Identify which cell holds the provided text, then report its (x, y) central coordinate. 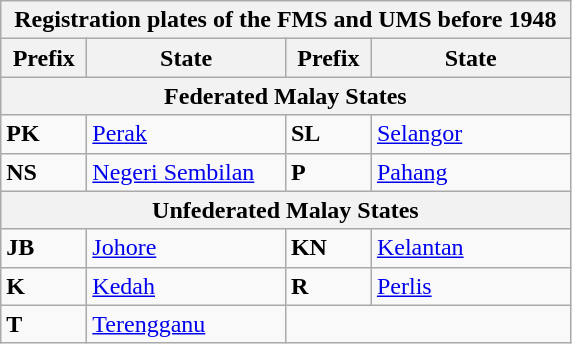
Registration plates of the FMS and UMS before 1948 (286, 20)
Selangor (470, 134)
R (328, 286)
Kedah (186, 286)
NS (44, 172)
K (44, 286)
Perak (186, 134)
KN (328, 248)
Negeri Sembilan (186, 172)
Johore (186, 248)
PK (44, 134)
Perlis (470, 286)
Unfederated Malay States (286, 210)
P (328, 172)
Federated Malay States (286, 96)
SL (328, 134)
Kelantan (470, 248)
JB (44, 248)
Terengganu (186, 324)
T (44, 324)
Pahang (470, 172)
